From the cell containing the given text, extract its center point as [x, y] coordinate. 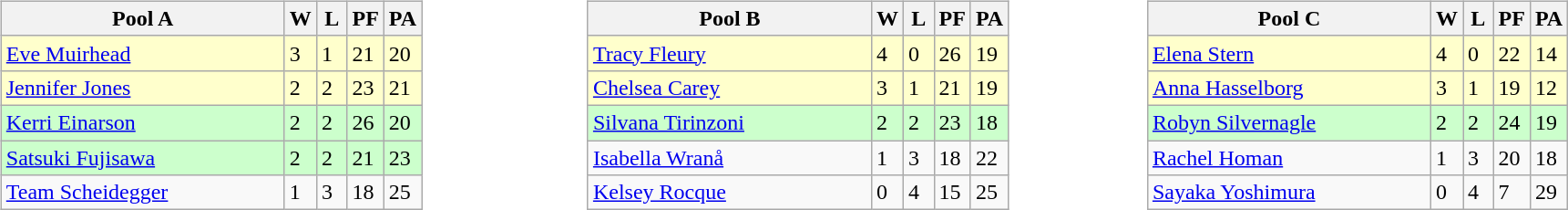
Chelsea Carey [729, 88]
29 [1549, 193]
Eve Muirhead [142, 53]
Jennifer Jones [142, 88]
Elena Stern [1288, 53]
Rachel Homan [1288, 158]
Pool A [142, 18]
Team Scheidegger [142, 193]
7 [1512, 193]
Anna Hasselborg [1288, 88]
12 [1549, 88]
Pool B [729, 18]
Satsuki Fujisawa [142, 158]
Kerri Einarson [142, 122]
Tracy Fleury [729, 53]
15 [952, 193]
24 [1512, 122]
Sayaka Yoshimura [1288, 193]
Pool C [1288, 18]
Robyn Silvernagle [1288, 122]
14 [1549, 53]
Isabella Wranå [729, 158]
Silvana Tirinzoni [729, 122]
Kelsey Rocque [729, 193]
